Extract the (x, y) coordinate from the center of the cell holding the provided text.  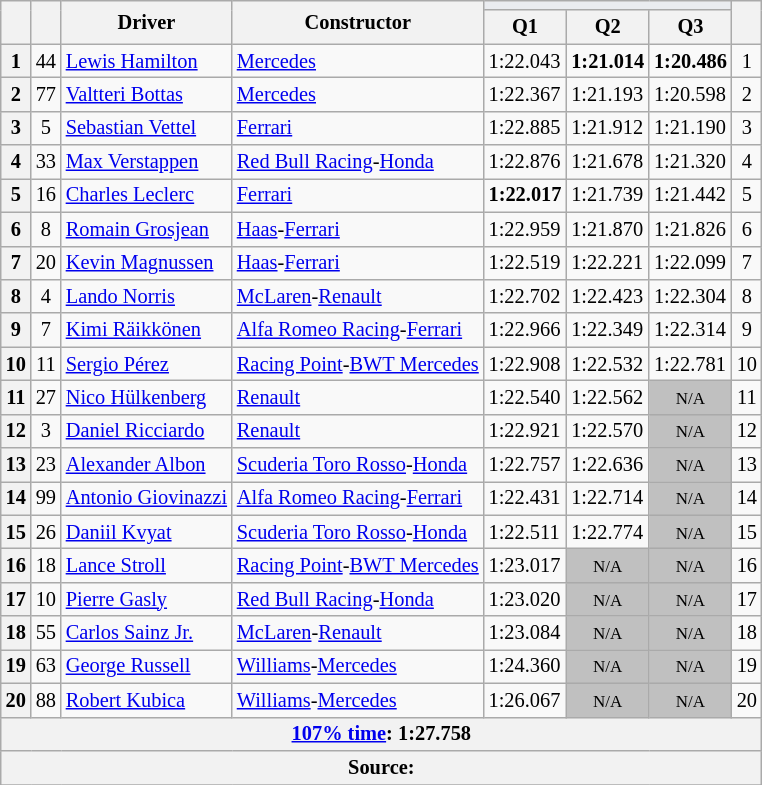
1:21.442 (690, 195)
1:22.532 (608, 364)
Q2 (608, 27)
Daniil Kvyat (146, 532)
1:22.702 (526, 296)
Driver (146, 22)
1:21.193 (608, 94)
1:22.885 (526, 128)
63 (46, 666)
1:23.020 (526, 599)
Lando Norris (146, 296)
1:22.636 (608, 465)
1:23.084 (526, 633)
1:22.540 (526, 397)
1:22.966 (526, 330)
1:22.511 (526, 532)
1:21.014 (608, 61)
1:21.826 (690, 229)
Kimi Räikkönen (146, 330)
Carlos Sainz Jr. (146, 633)
1:22.314 (690, 330)
Kevin Magnussen (146, 263)
Valtteri Bottas (146, 94)
1:22.757 (526, 465)
Sergio Pérez (146, 364)
1:21.320 (690, 162)
1:22.562 (608, 397)
33 (46, 162)
1:23.017 (526, 565)
Antonio Giovinazzi (146, 498)
Sebastian Vettel (146, 128)
1:21.678 (608, 162)
Q1 (526, 27)
1:26.067 (526, 700)
55 (46, 633)
23 (46, 465)
1:22.570 (608, 431)
107% time: 1:27.758 (382, 734)
1:22.367 (526, 94)
Robert Kubica (146, 700)
1:22.774 (608, 532)
1:22.423 (608, 296)
1:21.739 (608, 195)
1:21.870 (608, 229)
1:22.221 (608, 263)
1:24.360 (526, 666)
Lewis Hamilton (146, 61)
Charles Leclerc (146, 195)
1:21.190 (690, 128)
Pierre Gasly (146, 599)
1:22.304 (690, 296)
1:22.431 (526, 498)
Source: (382, 767)
1:22.349 (608, 330)
Q3 (690, 27)
99 (46, 498)
Romain Grosjean (146, 229)
1:22.714 (608, 498)
1:22.959 (526, 229)
44 (46, 61)
George Russell (146, 666)
Alexander Albon (146, 465)
1:20.598 (690, 94)
1:22.017 (526, 195)
1:22.519 (526, 263)
26 (46, 532)
1:22.908 (526, 364)
1:22.043 (526, 61)
Constructor (358, 22)
Daniel Ricciardo (146, 431)
1:22.876 (526, 162)
27 (46, 397)
Nico Hülkenberg (146, 397)
1:22.781 (690, 364)
1:22.921 (526, 431)
Lance Stroll (146, 565)
1:22.099 (690, 263)
Max Verstappen (146, 162)
88 (46, 700)
1:21.912 (608, 128)
77 (46, 94)
1:20.486 (690, 61)
